Identify which cell holds the provided text, then report its (X, Y) central coordinate. 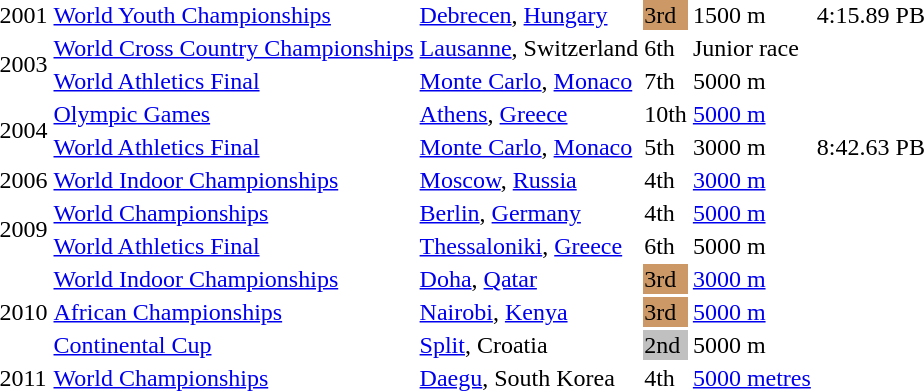
World Youth Championships (234, 15)
7th (666, 81)
World Championships (234, 213)
Junior race (752, 48)
1500 m (752, 15)
Moscow, Russia (529, 180)
World Cross Country Championships (234, 48)
Athens, Greece (529, 114)
Continental Cup (234, 345)
Olympic Games (234, 114)
5th (666, 147)
Thessaloniki, Greece (529, 246)
Berlin, Germany (529, 213)
Doha, Qatar (529, 279)
Split, Croatia (529, 345)
10th (666, 114)
Debrecen, Hungary (529, 15)
2nd (666, 345)
African Championships (234, 312)
Nairobi, Kenya (529, 312)
Lausanne, Switzerland (529, 48)
